Return the (X, Y) coordinate for the center point of the cell that contains the specified text.  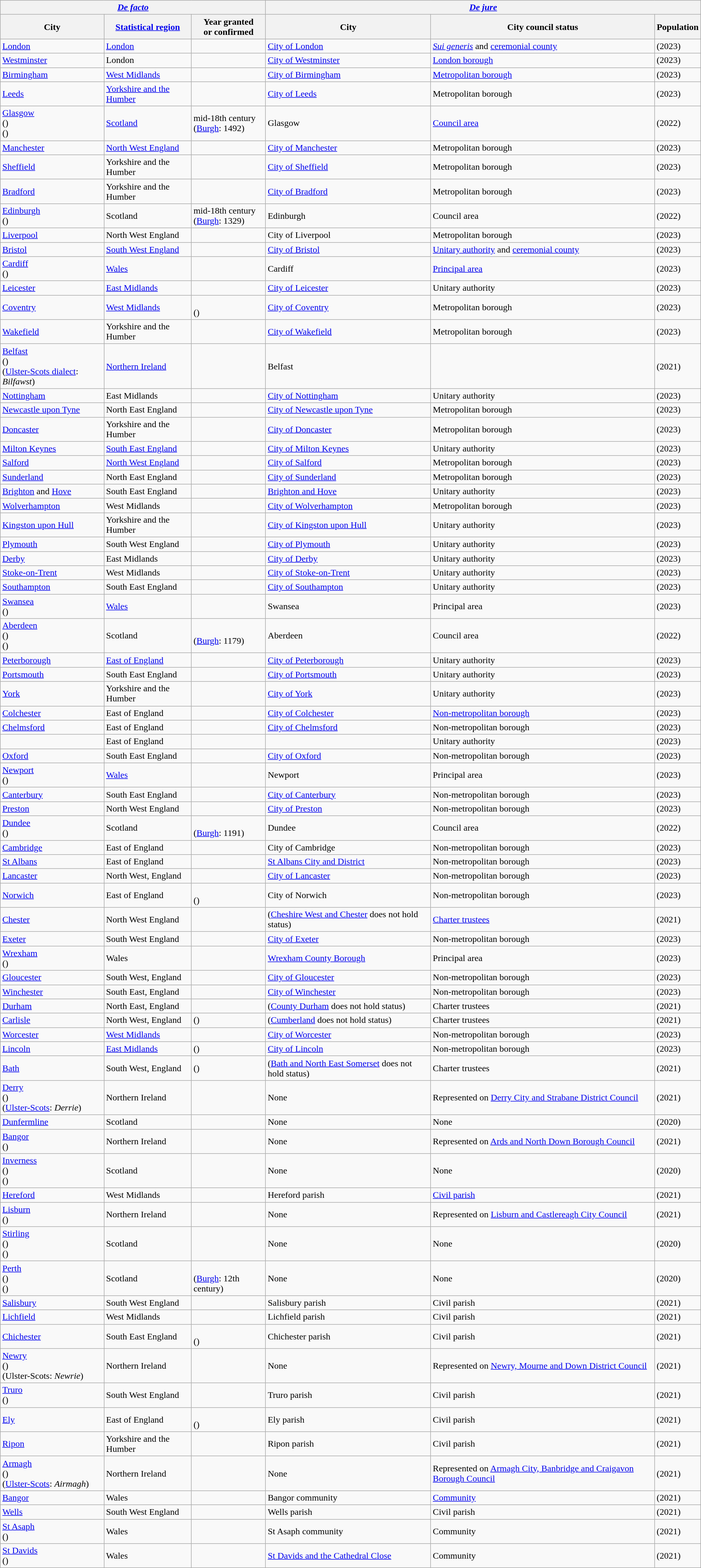
Sunderland (52, 477)
Wells (52, 1512)
Represented on Lisburn and Castlereagh City Council (543, 1215)
City of Gloucester (348, 978)
Bangor() (52, 1141)
City of Winchester (348, 992)
City of Cambridge (348, 847)
Canterbury (52, 794)
City of Canterbury (348, 794)
City of Chelmsford (348, 727)
Newry()(Ulster-Scots: Newrie) (52, 1366)
Swansea (348, 606)
Peterborough (52, 660)
City of Leeds (348, 94)
St Asaph community (348, 1531)
Wrexham County Borough (348, 958)
Armagh()(Ulster-Scots: Airmagh) (52, 1473)
Chichester parish (348, 1336)
Dundee() (52, 828)
City of Wolverhampton (348, 505)
Lichfield (52, 1317)
Newcastle upon Tyne (52, 410)
Population (678, 27)
Portsmouth (52, 674)
City of Southampton (348, 587)
Wrexham () (52, 958)
City of Coventry (348, 307)
City of Colchester (348, 713)
Belfast (348, 366)
Aberdeen (348, 636)
City of Leicester (348, 288)
Newport (348, 775)
City of Portsmouth (348, 674)
Stirling()() (52, 1244)
Ely (52, 1419)
South East, England (148, 992)
North East, England (148, 1006)
City of Salford (348, 463)
Gloucester (52, 978)
Edinburgh (348, 216)
Wells parish (348, 1512)
City of Sheffield (348, 167)
Oxford (52, 756)
Durham (52, 1006)
Inverness()() (52, 1171)
City of Bristol (348, 249)
Lincoln (52, 1049)
Lancaster (52, 876)
St Asaph() (52, 1531)
Swansea() (52, 606)
Cambridge (52, 847)
City of Derby (348, 559)
Lisburn() (52, 1215)
Wolverhampton (52, 505)
Glasgow()() (52, 123)
City of Oxford (348, 756)
City of Westminster (348, 60)
Belfast()(Ulster-Scots dialect: Bilfawst) (52, 366)
Doncaster (52, 429)
Represented on Ards and North Down Borough Council (543, 1141)
City of Lincoln (348, 1049)
Aberdeen()() (52, 636)
Perth()() (52, 1278)
London borough (543, 60)
Plymouth (52, 544)
City of Peterborough (348, 660)
Winchester (52, 992)
City of Bradford (348, 191)
Wakefield (52, 332)
City of Exeter (348, 939)
Lichfield parish (348, 1317)
Hereford (52, 1195)
(Burgh: 1191) (228, 828)
St Albans (52, 862)
Bristol (52, 249)
Bangor community (348, 1498)
City of Wakefield (348, 332)
St Davids() (52, 1556)
Preston (52, 809)
Carlisle (52, 1020)
City of Milton Keynes (348, 448)
mid-18th century(Burgh: 1492) (228, 123)
Southampton (52, 587)
City of Lancaster (348, 876)
Unitary authority and ceremonial county (543, 249)
(Cheshire West and Chester does not hold status) (348, 919)
Salford (52, 463)
City of Kingston upon Hull (348, 525)
Glasgow (348, 123)
Dundee (348, 828)
Cardiff() (52, 269)
Salisbury (52, 1303)
Hereford parish (348, 1195)
Chichester (52, 1336)
Ripon parish (348, 1444)
City of Nottingham (348, 396)
City of Doncaster (348, 429)
St Davids and the Cathedral Close (348, 1556)
City of London (348, 46)
Chester (52, 919)
Colchester (52, 713)
Coventry (52, 307)
Worcester (52, 1034)
Represented on Newry, Mourne and Down District Council (543, 1366)
Newport() (52, 775)
Represented on Derry City and Strabane District Council (543, 1097)
De facto (133, 7)
City of Manchester (348, 148)
Ely parish (348, 1419)
Westminster (52, 60)
Milton Keynes (52, 448)
City of Liverpool (348, 235)
Salisbury parish (348, 1303)
Stoke-on-Trent (52, 573)
Nottingham (52, 396)
Represented on Armagh City, Banbridge and Craigavon Borough Council (543, 1473)
City of Plymouth (348, 544)
St Albans City and District (348, 862)
Sheffield (52, 167)
City of Worcester (348, 1034)
Kingston upon Hull (52, 525)
City of Preston (348, 809)
Ripon (52, 1444)
Edinburgh() (52, 216)
Leeds (52, 94)
Derry()(Ulster-Scots: Derrie) (52, 1097)
Manchester (52, 148)
Leicester (52, 288)
Birmingham (52, 75)
Cardiff (348, 269)
Derby (52, 559)
City council status (543, 27)
(Bath and North East Somerset does not hold status) (348, 1068)
Statistical region (148, 27)
Bradford (52, 191)
(Burgh: 1179) (228, 636)
City of York (348, 694)
Truro() (52, 1395)
York (52, 694)
De jure (483, 7)
Norwich (52, 895)
(County Durham does not hold status) (348, 1006)
Year grantedor confirmed (228, 27)
City of Birmingham (348, 75)
mid-18th century(Burgh: 1329) (228, 216)
City of Norwich (348, 895)
Exeter (52, 939)
City of Sunderland (348, 477)
(Burgh: 12th century) (228, 1278)
Truro parish (348, 1395)
City of Stoke-on-Trent (348, 573)
Bangor (52, 1498)
Liverpool (52, 235)
Dunfermline (52, 1122)
Bath (52, 1068)
(Cumberland does not hold status) (348, 1020)
Chelmsford (52, 727)
City of Newcastle upon Tyne (348, 410)
Sui generis and ceremonial county (543, 46)
